Detect which cell encompasses the target text, then output its (x, y) center coordinate. 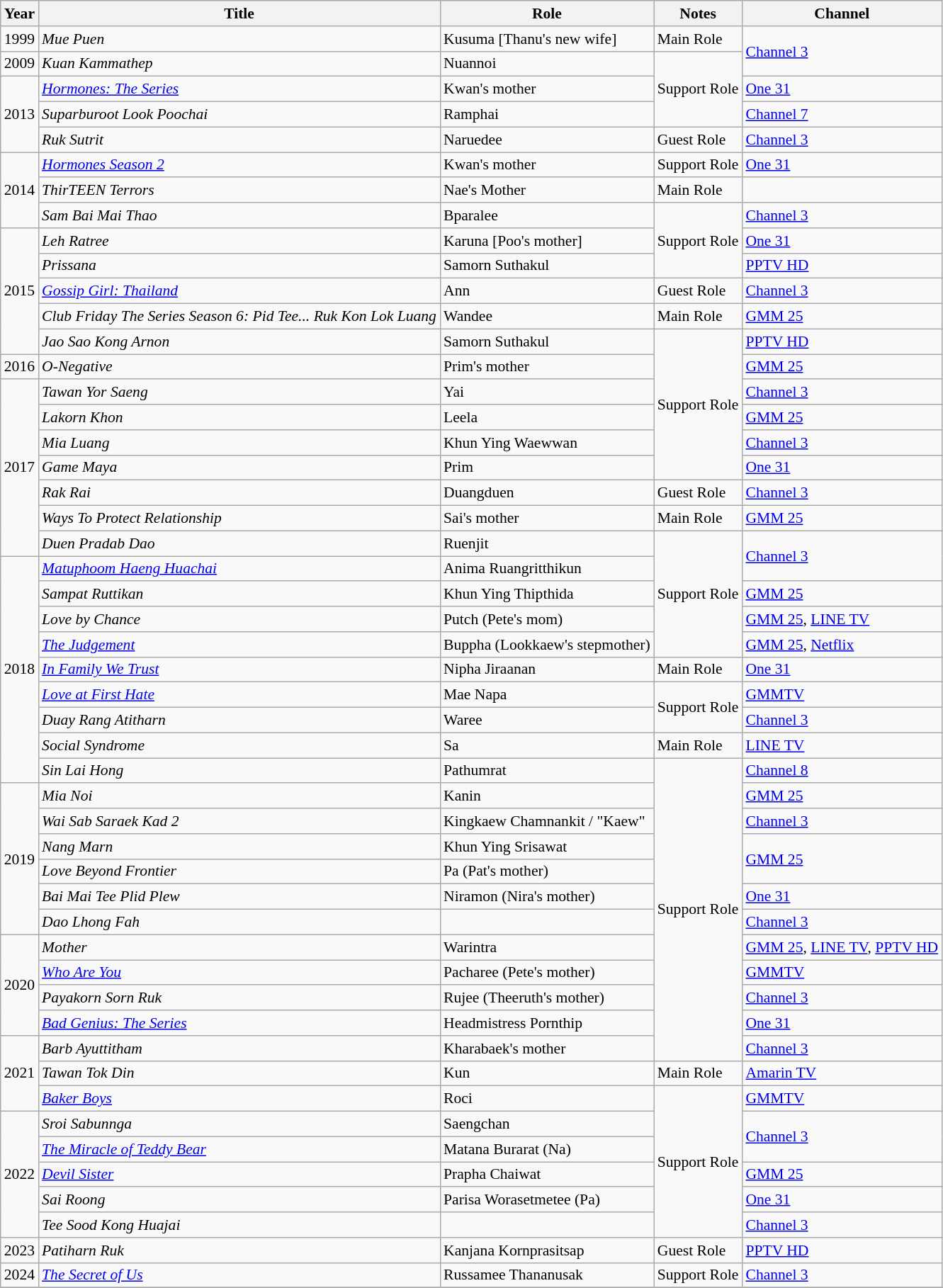
Year (20, 13)
Duay Rang Atitharn (239, 721)
Putch (Pete's mom) (547, 619)
Leh Ratree (239, 241)
Jao Sao Kong Arnon (239, 341)
Matuphoom Haeng Huachai (239, 569)
GMM 25, LINE TV, PPTV HD (842, 947)
2022 (20, 1175)
Gossip Girl: Thailand (239, 291)
1999 (20, 39)
LINE TV (842, 745)
Saengchan (547, 1124)
Prapha Chaiwat (547, 1175)
Ramphai (547, 115)
Kingkaew Chamnankit / "Kaew" (547, 821)
Prim (547, 468)
Sroi Sabunnga (239, 1124)
2023 (20, 1250)
Kuan Kammathep (239, 64)
Duen Pradab Dao (239, 543)
Channel 7 (842, 115)
Prim's mother (547, 367)
Nipha Jiraanan (547, 670)
Ann (547, 291)
Channel 8 (842, 771)
GMM 25, LINE TV (842, 619)
Social Syndrome (239, 745)
Tee Sood Kong Huajai (239, 1225)
Devil Sister (239, 1175)
Bad Genius: The Series (239, 1023)
Game Maya (239, 468)
GMM 25, Netflix (842, 645)
Tawan Yor Saeng (239, 392)
Bparalee (547, 215)
Roci (547, 1099)
Mia Luang (239, 443)
Yai (547, 392)
Kharabaek's mother (547, 1049)
Khun Ying Srisawat (547, 847)
2018 (20, 670)
Love at First Hate (239, 695)
Kanjana Kornprasitsap (547, 1250)
Patiharn Ruk (239, 1250)
Khun Ying Waewwan (547, 443)
Naruedee (547, 140)
Dao Lhong Fah (239, 922)
Ruenjit (547, 543)
2009 (20, 64)
O-Negative (239, 367)
2024 (20, 1275)
Amarin TV (842, 1073)
Ruk Sutrit (239, 140)
Nae's Mother (547, 191)
Waree (547, 721)
Leela (547, 417)
Mue Puen (239, 39)
Sampat Ruttikan (239, 594)
Bai Mai Tee Plid Plew (239, 897)
Rujee (Theeruth's mother) (547, 998)
Hormones Season 2 (239, 165)
Payakorn Sorn Ruk (239, 998)
Ways To Protect Relationship (239, 519)
2021 (20, 1074)
Wai Sab Saraek Kad 2 (239, 821)
Mother (239, 947)
Hormones: The Series (239, 89)
2014 (20, 190)
2020 (20, 985)
Title (239, 13)
Pa (Pat's mother) (547, 871)
Nang Marn (239, 847)
Karuna [Poo's mother] (547, 241)
Wandee (547, 317)
Sam Bai Mai Thao (239, 215)
Rak Rai (239, 493)
Niramon (Nira's mother) (547, 897)
Sa (547, 745)
Kusuma [Thanu's new wife] (547, 39)
Matana Burarat (Na) (547, 1149)
2017 (20, 468)
Kun (547, 1073)
Love Beyond Frontier (239, 871)
Who Are You (239, 973)
Kanin (547, 796)
Mia Noi (239, 796)
Prissana (239, 266)
Love by Chance (239, 619)
Warintra (547, 947)
Nuannoi (547, 64)
Role (547, 13)
Suparburoot Look Poochai (239, 115)
Barb Ayuttitham (239, 1049)
Baker Boys (239, 1099)
In Family We Trust (239, 670)
2013 (20, 115)
Parisa Worasetmetee (Pa) (547, 1200)
The Judgement (239, 645)
Duangduen (547, 493)
Sin Lai Hong (239, 771)
Channel (842, 13)
2015 (20, 291)
The Secret of Us (239, 1275)
Lakorn Khon (239, 417)
Club Friday The Series Season 6: Pid Tee... Ruk Kon Lok Luang (239, 317)
Russamee Thananusak (547, 1275)
Notes (699, 13)
Buppha (Lookkaew's stepmother) (547, 645)
2016 (20, 367)
2019 (20, 859)
The Miracle of Teddy Bear (239, 1149)
Mae Napa (547, 695)
Pathumrat (547, 771)
Tawan Tok Din (239, 1073)
Anima Ruangritthikun (547, 569)
Pacharee (Pete's mother) (547, 973)
Sai's mother (547, 519)
ThirTEEN Terrors (239, 191)
Khun Ying Thipthida (547, 594)
Headmistress Pornthip (547, 1023)
Sai Roong (239, 1200)
